Identify which cell holds the provided text, then report its [X, Y] central coordinate. 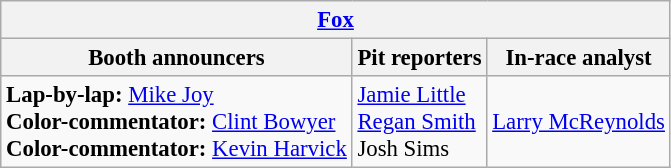
Larry McReynolds [578, 122]
Booth announcers [176, 58]
Lap-by-lap: Mike JoyColor-commentator: Clint BowyerColor-commentator: Kevin Harvick [176, 122]
In-race analyst [578, 58]
Pit reporters [420, 58]
Fox [336, 20]
Jamie LittleRegan SmithJosh Sims [420, 122]
